For the text-containing cell, return its midpoint in [X, Y] coordinate format. 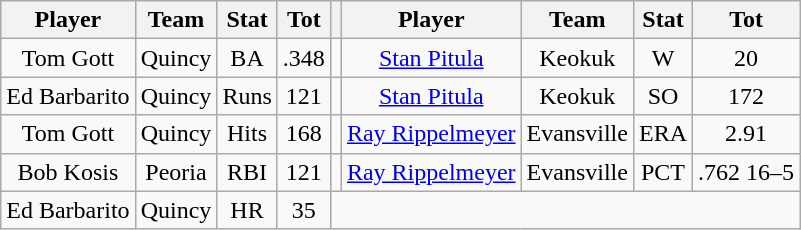
.348 [304, 58]
Runs [247, 96]
BA [247, 58]
168 [304, 134]
ERA [662, 134]
RBI [247, 172]
172 [746, 96]
HR [247, 210]
PCT [662, 172]
W [662, 58]
Hits [247, 134]
.762 16–5 [746, 172]
Bob Kosis [68, 172]
SO [662, 96]
20 [746, 58]
35 [304, 210]
2.91 [746, 134]
Peoria [176, 172]
